Determine the [X, Y] coordinate at the center of the cell enclosing the given text.  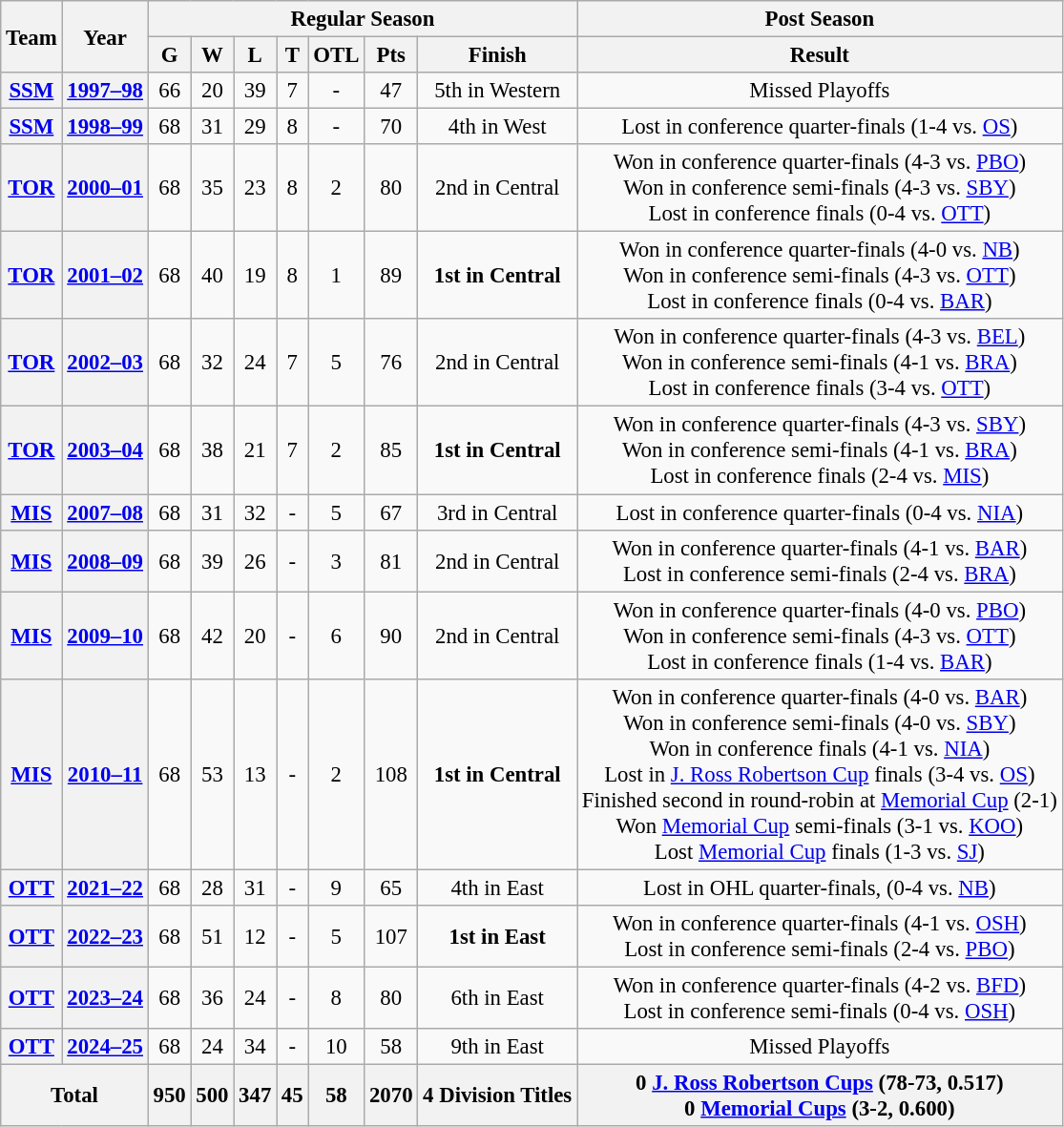
1st in East [498, 937]
G [170, 55]
67 [391, 512]
66 [170, 91]
Pts [391, 55]
38 [212, 450]
4th in East [498, 887]
Won in conference quarter-finals (4-3 vs. SBY) Won in conference semi-finals (4-1 vs. BRA) Lost in conference finals (2-4 vs. MIS) [821, 450]
2070 [391, 1096]
4 Division Titles [498, 1096]
2000–01 [105, 188]
Finish [498, 55]
Won in conference quarter-finals (4-3 vs. BEL) Won in conference semi-finals (4-1 vs. BRA) Lost in conference finals (3-4 vs. OTT) [821, 363]
Team [31, 36]
89 [391, 276]
Lost in conference quarter-finals (1-4 vs. OS) [821, 127]
53 [212, 774]
9th in East [498, 1047]
1998–99 [105, 127]
2001–02 [105, 276]
21 [256, 450]
2008–09 [105, 561]
2009–10 [105, 636]
70 [391, 127]
51 [212, 937]
2002–03 [105, 363]
6 [336, 636]
Result [821, 55]
85 [391, 450]
45 [292, 1096]
Year [105, 36]
40 [212, 276]
42 [212, 636]
Total [74, 1096]
Won in conference quarter-finals (4-1 vs. BAR) Lost in conference semi-finals (2-4 vs. BRA) [821, 561]
6th in East [498, 998]
5th in Western [498, 91]
W [212, 55]
47 [391, 91]
950 [170, 1096]
OTL [336, 55]
2007–08 [105, 512]
10 [336, 1047]
29 [256, 127]
T [292, 55]
12 [256, 937]
35 [212, 188]
Won in conference quarter-finals (4-0 vs. PBO) Won in conference semi-finals (4-3 vs. OTT) Lost in conference finals (1-4 vs. BAR) [821, 636]
0 J. Ross Robertson Cups (78-73, 0.517) 0 Memorial Cups (3-2, 0.600) [821, 1096]
107 [391, 937]
Won in conference quarter-finals (4-2 vs. BFD) Lost in conference semi-finals (0-4 vs. OSH) [821, 998]
Won in conference quarter-finals (4-0 vs. NB) Won in conference semi-finals (4-3 vs. OTT) Lost in conference finals (0-4 vs. BAR) [821, 276]
500 [212, 1096]
3 [336, 561]
Lost in conference quarter-finals (0-4 vs. NIA) [821, 512]
26 [256, 561]
90 [391, 636]
2010–11 [105, 774]
3rd in Central [498, 512]
76 [391, 363]
347 [256, 1096]
65 [391, 887]
Won in conference quarter-finals (4-3 vs. PBO) Won in conference semi-finals (4-3 vs. SBY) Lost in conference finals (0-4 vs. OTT) [821, 188]
23 [256, 188]
Regular Season [363, 19]
2023–24 [105, 998]
Lost in OHL quarter-finals, (0-4 vs. NB) [821, 887]
9 [336, 887]
13 [256, 774]
Post Season [821, 19]
36 [212, 998]
1 [336, 276]
Won in conference quarter-finals (4-1 vs. OSH) Lost in conference semi-finals (2-4 vs. PBO) [821, 937]
2021–22 [105, 887]
4th in West [498, 127]
81 [391, 561]
2024–25 [105, 1047]
28 [212, 887]
L [256, 55]
2022–23 [105, 937]
2003–04 [105, 450]
34 [256, 1047]
1997–98 [105, 91]
108 [391, 774]
19 [256, 276]
